Locate the cell with the specified text and output its (X, Y) center coordinate. 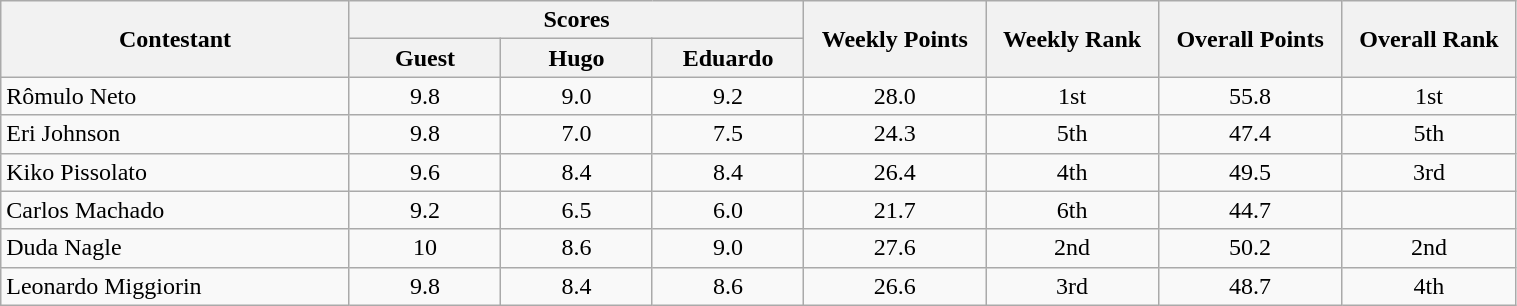
Overall Rank (1429, 39)
44.7 (1250, 210)
6.0 (728, 210)
55.8 (1250, 96)
6th (1072, 210)
47.4 (1250, 134)
49.5 (1250, 172)
Overall Points (1250, 39)
21.7 (895, 210)
Hugo (577, 58)
Rômulo Neto (175, 96)
Weekly Points (895, 39)
7.5 (728, 134)
6.5 (577, 210)
26.6 (895, 286)
Leonardo Miggiorin (175, 286)
24.3 (895, 134)
Scores (576, 20)
Eduardo (728, 58)
27.6 (895, 248)
10 (425, 248)
48.7 (1250, 286)
Weekly Rank (1072, 39)
7.0 (577, 134)
28.0 (895, 96)
Eri Johnson (175, 134)
Duda Nagle (175, 248)
Carlos Machado (175, 210)
Contestant (175, 39)
9.6 (425, 172)
Kiko Pissolato (175, 172)
26.4 (895, 172)
Guest (425, 58)
50.2 (1250, 248)
